Output the [X, Y] coordinate of the center of the cell containing the given text.  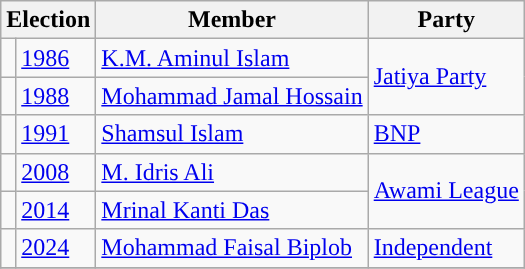
Party [446, 20]
Mohammad Faisal Biplob [232, 248]
M. Idris Ali [232, 172]
Jatiya Party [446, 77]
Election [48, 20]
1986 [56, 58]
2024 [56, 248]
1988 [56, 96]
BNP [446, 134]
1991 [56, 134]
Shamsul Islam [232, 134]
2014 [56, 210]
K.M. Aminul Islam [232, 58]
Mrinal Kanti Das [232, 210]
2008 [56, 172]
Awami League [446, 191]
Member [232, 20]
Independent [446, 248]
Mohammad Jamal Hossain [232, 96]
